Identify which cell holds the provided text, then report its [X, Y] central coordinate. 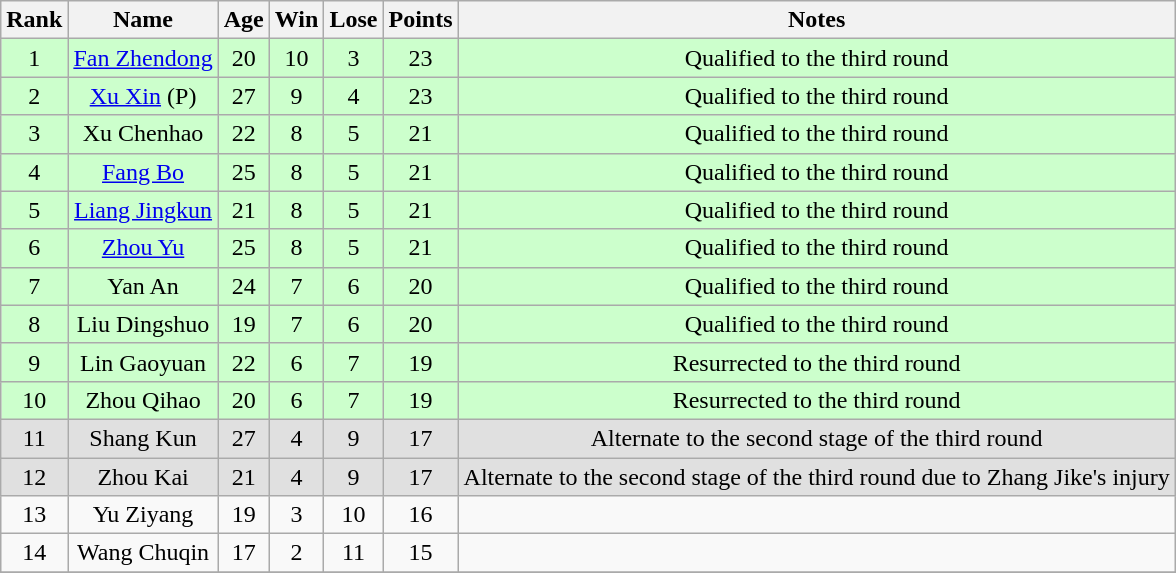
Xu Xin (P) [143, 96]
Age [244, 20]
Win [296, 20]
1 [34, 58]
12 [34, 477]
Points [420, 20]
Lose [354, 20]
Liu Dingshuo [143, 324]
Liang Jingkun [143, 210]
Zhou Kai [143, 477]
Fan Zhendong [143, 58]
14 [34, 553]
Fang Bo [143, 172]
Yan An [143, 286]
Zhou Qihao [143, 400]
24 [244, 286]
Lin Gaoyuan [143, 362]
Notes [816, 20]
Alternate to the second stage of the third round due to Zhang Jike's injury [816, 477]
Xu Chenhao [143, 134]
Zhou Yu [143, 248]
Yu Ziyang [143, 515]
Shang Kun [143, 438]
Rank [34, 20]
13 [34, 515]
Name [143, 20]
Wang Chuqin [143, 553]
15 [420, 553]
Alternate to the second stage of the third round [816, 438]
16 [420, 515]
